Provide the (x, y) coordinate of the cell's center where the given text is located.  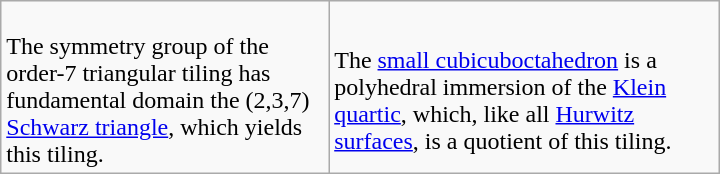
The small cubicuboctahedron is a polyhedral immersion of the Klein quartic, which, like all Hurwitz surfaces, is a quotient of this tiling. (524, 88)
The symmetry group of the order-7 triangular tiling has fundamental domain the (2,3,7) Schwarz triangle, which yields this tiling. (165, 88)
